Determine the (x, y) coordinate at the center of the cell enclosing the given text.  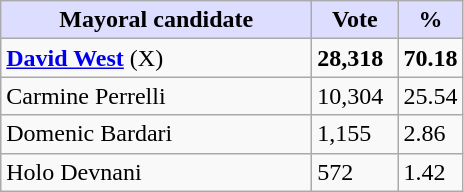
Carmine Perrelli (156, 96)
2.86 (430, 134)
1.42 (430, 172)
% (430, 20)
Mayoral candidate (156, 20)
572 (355, 172)
10,304 (355, 96)
David West (X) (156, 58)
28,318 (355, 58)
70.18 (430, 58)
25.54 (430, 96)
Domenic Bardari (156, 134)
Vote (355, 20)
Holo Devnani (156, 172)
1,155 (355, 134)
